Provide the [x, y] coordinate of the cell's center where the given text is located.  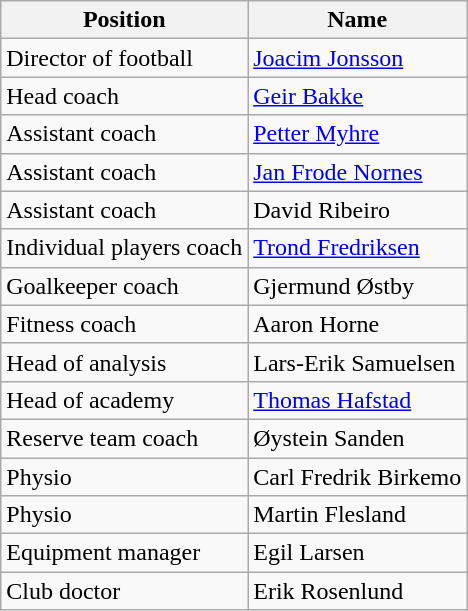
Joacim Jonsson [358, 58]
Martin Flesland [358, 515]
Gjermund Østby [358, 286]
Erik Rosenlund [358, 591]
Head coach [124, 96]
Trond Fredriksen [358, 248]
Aaron Horne [358, 324]
Carl Fredrik Birkemo [358, 477]
Head of analysis [124, 362]
David Ribeiro [358, 210]
Name [358, 20]
Øystein Sanden [358, 438]
Egil Larsen [358, 553]
Goalkeeper coach [124, 286]
Thomas Hafstad [358, 400]
Petter Myhre [358, 134]
Reserve team coach [124, 438]
Lars-Erik Samuelsen [358, 362]
Head of academy [124, 400]
Equipment manager [124, 553]
Position [124, 20]
Fitness coach [124, 324]
Club doctor [124, 591]
Jan Frode Nornes [358, 172]
Geir Bakke [358, 96]
Director of football [124, 58]
Individual players coach [124, 248]
